From the cell containing the given text, extract its center point as (X, Y) coordinate. 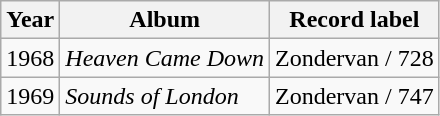
1968 (30, 58)
Sounds of London (165, 96)
1969 (30, 96)
Year (30, 20)
Zondervan / 747 (355, 96)
Album (165, 20)
Record label (355, 20)
Heaven Came Down (165, 58)
Zondervan / 728 (355, 58)
